Return the [X, Y] coordinate for the center point of the cell that contains the specified text.  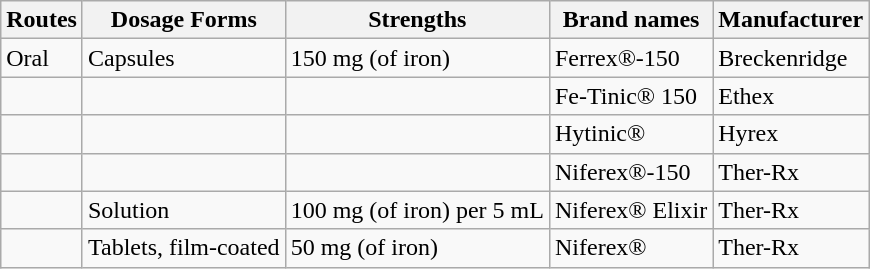
50 mg (of iron) [417, 248]
Niferex® Elixir [630, 210]
Oral [42, 58]
Strengths [417, 20]
150 mg (of iron) [417, 58]
Capsules [184, 58]
Routes [42, 20]
Fe-Tinic® 150 [630, 96]
Ferrex®-150 [630, 58]
Breckenridge [791, 58]
Hytinic® [630, 134]
Brand names [630, 20]
Hyrex [791, 134]
Niferex® [630, 248]
100 mg (of iron) per 5 mL [417, 210]
Tablets, film-coated [184, 248]
Dosage Forms [184, 20]
Manufacturer [791, 20]
Ethex [791, 96]
Solution [184, 210]
Niferex®-150 [630, 172]
